Return [x, y] of the center of cell containing provided text 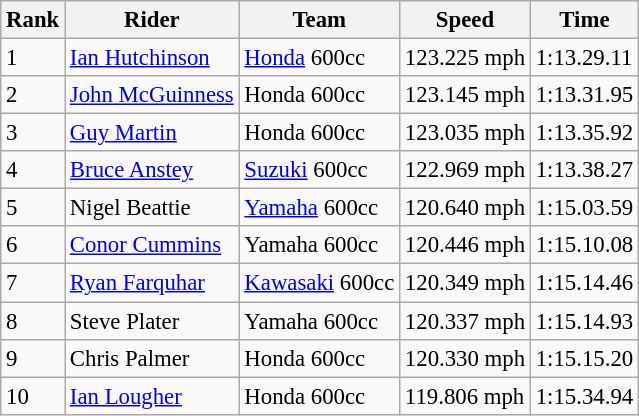
John McGuinness [152, 95]
3 [33, 133]
4 [33, 170]
1:15.10.08 [584, 245]
Nigel Beattie [152, 208]
Ian Hutchinson [152, 58]
1 [33, 58]
Speed [466, 20]
1:13.31.95 [584, 95]
Ryan Farquhar [152, 283]
9 [33, 358]
120.446 mph [466, 245]
Chris Palmer [152, 358]
7 [33, 283]
1:13.29.11 [584, 58]
Suzuki 600cc [320, 170]
8 [33, 321]
120.640 mph [466, 208]
Team [320, 20]
Rider [152, 20]
Time [584, 20]
Bruce Anstey [152, 170]
119.806 mph [466, 396]
Kawasaki 600cc [320, 283]
123.145 mph [466, 95]
1:15.34.94 [584, 396]
1:15.14.46 [584, 283]
1:15.15.20 [584, 358]
1:15.14.93 [584, 321]
1:13.35.92 [584, 133]
Conor Cummins [152, 245]
6 [33, 245]
Guy Martin [152, 133]
120.337 mph [466, 321]
5 [33, 208]
2 [33, 95]
Rank [33, 20]
120.330 mph [466, 358]
Ian Lougher [152, 396]
123.035 mph [466, 133]
122.969 mph [466, 170]
1:15.03.59 [584, 208]
10 [33, 396]
1:13.38.27 [584, 170]
120.349 mph [466, 283]
Steve Plater [152, 321]
123.225 mph [466, 58]
